Output the [X, Y] coordinate of the center of the cell containing the given text.  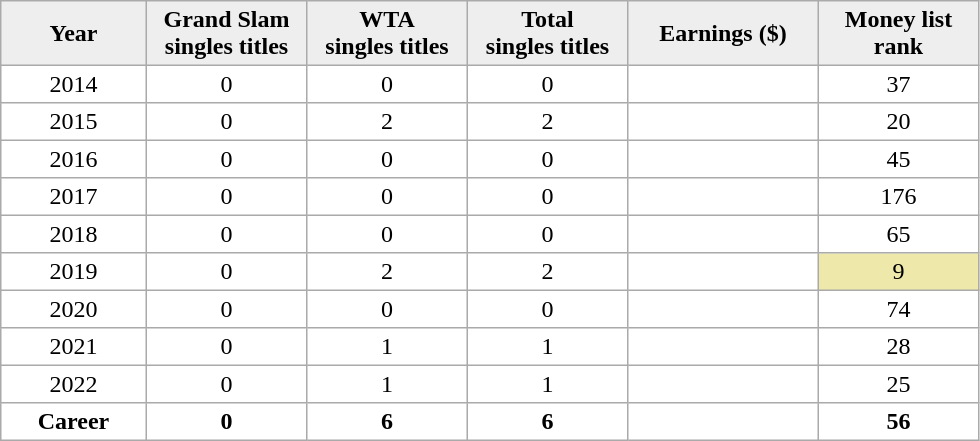
65 [898, 234]
56 [898, 422]
37 [898, 84]
2021 [74, 347]
28 [898, 347]
2014 [74, 84]
Grand Slam singles titles [226, 33]
Career [74, 422]
Total singles titles [547, 33]
Earnings ($) [723, 33]
WTA singles titles [387, 33]
2015 [74, 122]
176 [898, 197]
Year [74, 33]
2020 [74, 309]
Money list rank [898, 33]
2022 [74, 384]
25 [898, 384]
45 [898, 159]
74 [898, 309]
2019 [74, 272]
2017 [74, 197]
2016 [74, 159]
2018 [74, 234]
9 [898, 272]
20 [898, 122]
